From the cell containing the given text, extract its center point as [x, y] coordinate. 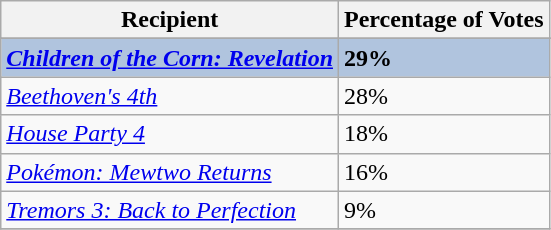
Tremors 3: Back to Perfection [170, 210]
29% [444, 58]
Pokémon: Mewtwo Returns [170, 172]
18% [444, 134]
Recipient [170, 20]
House Party 4 [170, 134]
Percentage of Votes [444, 20]
Children of the Corn: Revelation [170, 58]
9% [444, 210]
16% [444, 172]
Beethoven's 4th [170, 96]
28% [444, 96]
